Identify which cell holds the provided text, then report its (x, y) central coordinate. 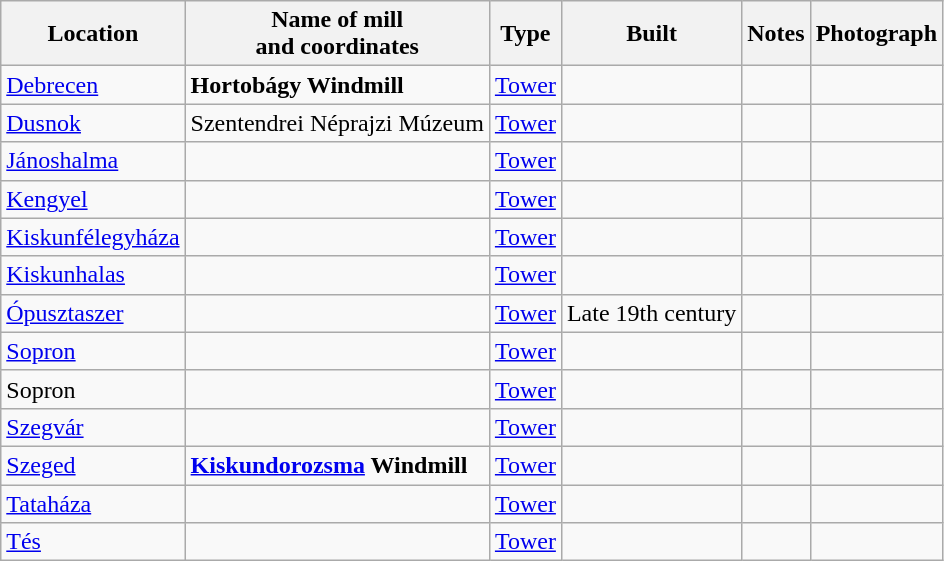
Late 19th century (651, 313)
Szegvár (93, 427)
Kiskundorozsma Windmill (337, 465)
Jánoshalma (93, 161)
Tataháza (93, 503)
Kengyel (93, 199)
Tés (93, 542)
Type (525, 34)
Hortobágy Windmill (337, 85)
Szeged (93, 465)
Dusnok (93, 123)
Debrecen (93, 85)
Szentendrei Néprajzi Múzeum (337, 123)
Ópusztaszer (93, 313)
Kiskunhalas (93, 275)
Built (651, 34)
Name of milland coordinates (337, 34)
Kiskunfélegyháza (93, 237)
Location (93, 34)
Photograph (876, 34)
Notes (776, 34)
